Identify which cell holds the provided text, then report its [X, Y] central coordinate. 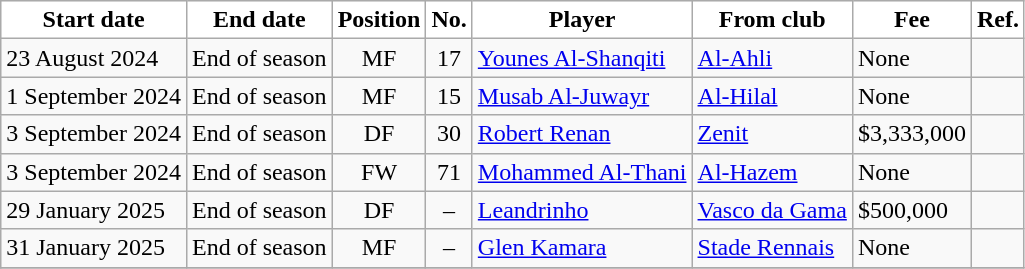
No. [449, 20]
Musab Al-Juwayr [582, 96]
Leandrinho [582, 210]
31 January 2025 [94, 248]
Al-Hilal [772, 96]
Ref. [998, 20]
End date [259, 20]
71 [449, 172]
17 [449, 58]
30 [449, 134]
From club [772, 20]
Player [582, 20]
Stade Rennais [772, 248]
Al-Hazem [772, 172]
15 [449, 96]
Mohammed Al-Thani [582, 172]
Position [379, 20]
Robert Renan [582, 134]
Fee [912, 20]
1 September 2024 [94, 96]
Zenit [772, 134]
23 August 2024 [94, 58]
$3,333,000 [912, 134]
Glen Kamara [582, 248]
$500,000 [912, 210]
Younes Al-Shanqiti [582, 58]
FW [379, 172]
Start date [94, 20]
Vasco da Gama [772, 210]
29 January 2025 [94, 210]
Al-Ahli [772, 58]
